Determine the [X, Y] coordinate at the center of the cell enclosing the given text.  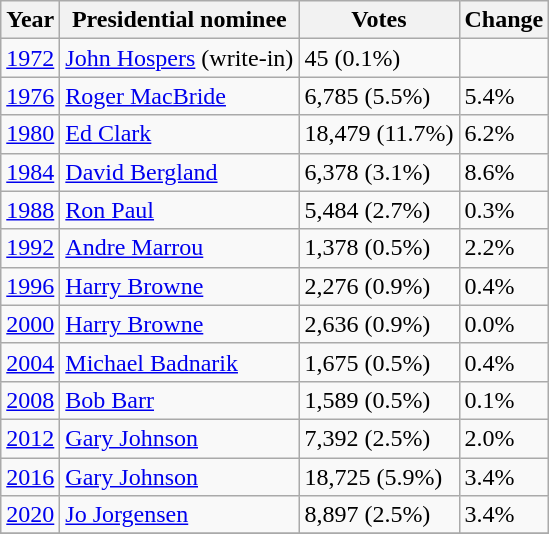
0.0% [504, 324]
1992 [30, 248]
Change [504, 20]
John Hospers (write-in) [180, 58]
1980 [30, 134]
2008 [30, 400]
5,484 (2.7%) [379, 210]
2.0% [504, 438]
Bob Barr [180, 400]
8.6% [504, 172]
2004 [30, 362]
1972 [30, 58]
2000 [30, 324]
1984 [30, 172]
Votes [379, 20]
2.2% [504, 248]
6,378 (3.1%) [379, 172]
6,785 (5.5%) [379, 96]
2020 [30, 515]
Ron Paul [180, 210]
David Bergland [180, 172]
Michael Badnarik [180, 362]
Presidential nominee [180, 20]
1988 [30, 210]
Ed Clark [180, 134]
45 (0.1%) [379, 58]
Roger MacBride [180, 96]
1,675 (0.5%) [379, 362]
0.3% [504, 210]
18,479 (11.7%) [379, 134]
Andre Marrou [180, 248]
1,589 (0.5%) [379, 400]
Jo Jorgensen [180, 515]
2,276 (0.9%) [379, 286]
6.2% [504, 134]
8,897 (2.5%) [379, 515]
18,725 (5.9%) [379, 477]
2016 [30, 477]
7,392 (2.5%) [379, 438]
2012 [30, 438]
2,636 (0.9%) [379, 324]
5.4% [504, 96]
1,378 (0.5%) [379, 248]
1996 [30, 286]
0.1% [504, 400]
Year [30, 20]
1976 [30, 96]
